Detect which cell encompasses the target text, then output its [X, Y] center coordinate. 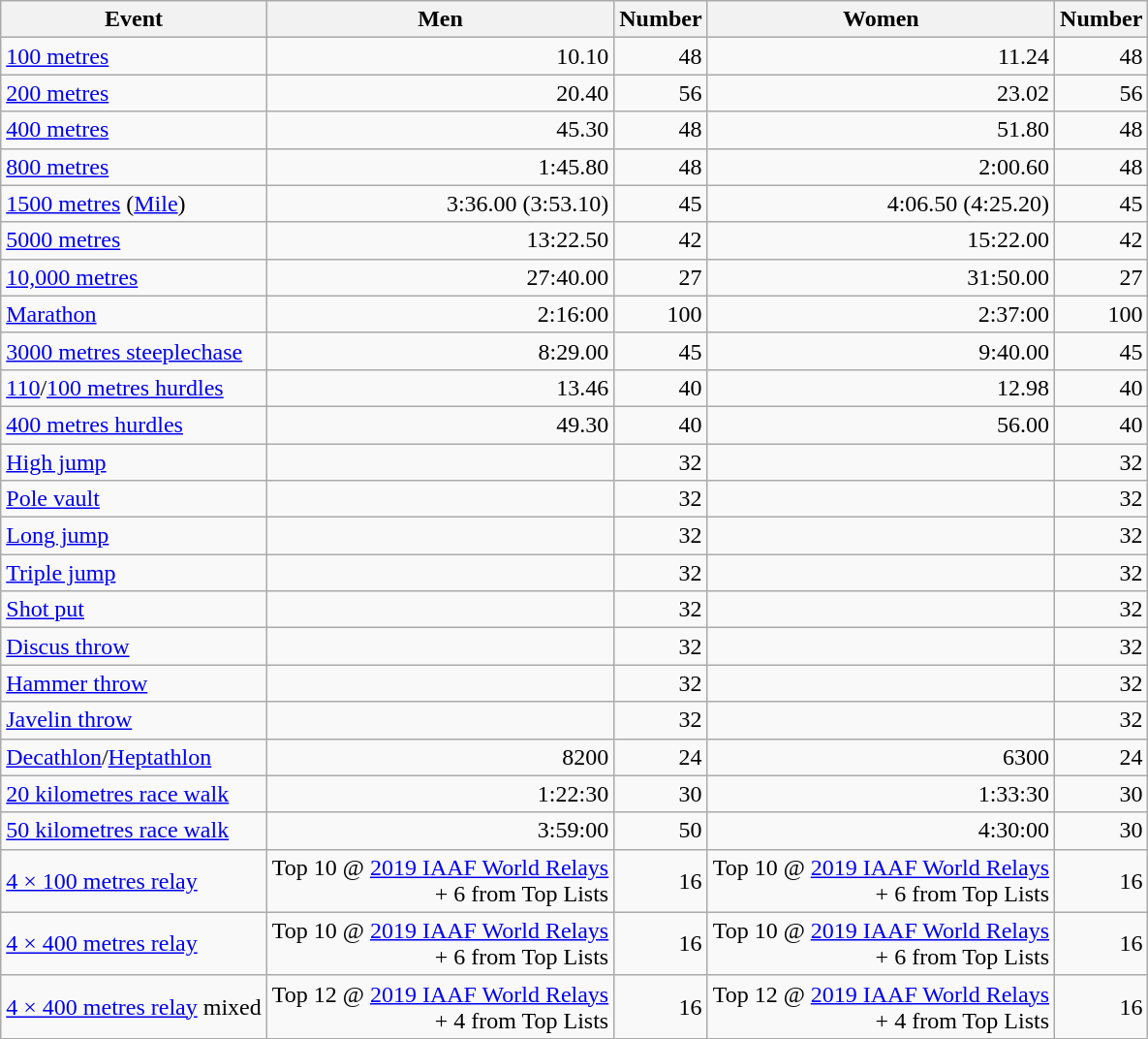
27:40.00 [440, 277]
56.00 [881, 425]
49.30 [440, 425]
45.30 [440, 130]
Shot put [134, 610]
4 × 400 metres relay mixed [134, 1006]
4 × 400 metres relay [134, 944]
50 [661, 831]
8:29.00 [440, 351]
20.40 [440, 93]
23.02 [881, 93]
20 kilometres race walk [134, 794]
1:22:30 [440, 794]
Event [134, 19]
13:22.50 [440, 240]
2:37:00 [881, 314]
1:33:30 [881, 794]
Decathlon/Heptathlon [134, 757]
Pole vault [134, 499]
Discus throw [134, 646]
51.80 [881, 130]
400 metres hurdles [134, 425]
6300 [881, 757]
High jump [134, 462]
13.46 [440, 388]
11.24 [881, 56]
2:16:00 [440, 314]
31:50.00 [881, 277]
50 kilometres race walk [134, 831]
3000 metres steeplechase [134, 351]
15:22.00 [881, 240]
10,000 metres [134, 277]
2:00.60 [881, 167]
200 metres [134, 93]
3:36.00 (3:53.10) [440, 204]
Javelin throw [134, 720]
100 metres [134, 56]
10.10 [440, 56]
1:45.80 [440, 167]
9:40.00 [881, 351]
4 × 100 metres relay [134, 880]
1500 metres (Mile) [134, 204]
12.98 [881, 388]
Marathon [134, 314]
Long jump [134, 536]
Triple jump [134, 573]
3:59:00 [440, 831]
8200 [440, 757]
Men [440, 19]
Women [881, 19]
110/100 metres hurdles [134, 388]
400 metres [134, 130]
4:30:00 [881, 831]
Hammer throw [134, 683]
800 metres [134, 167]
4:06.50 (4:25.20) [881, 204]
5000 metres [134, 240]
